For the text-containing cell, return its midpoint in [x, y] coordinate format. 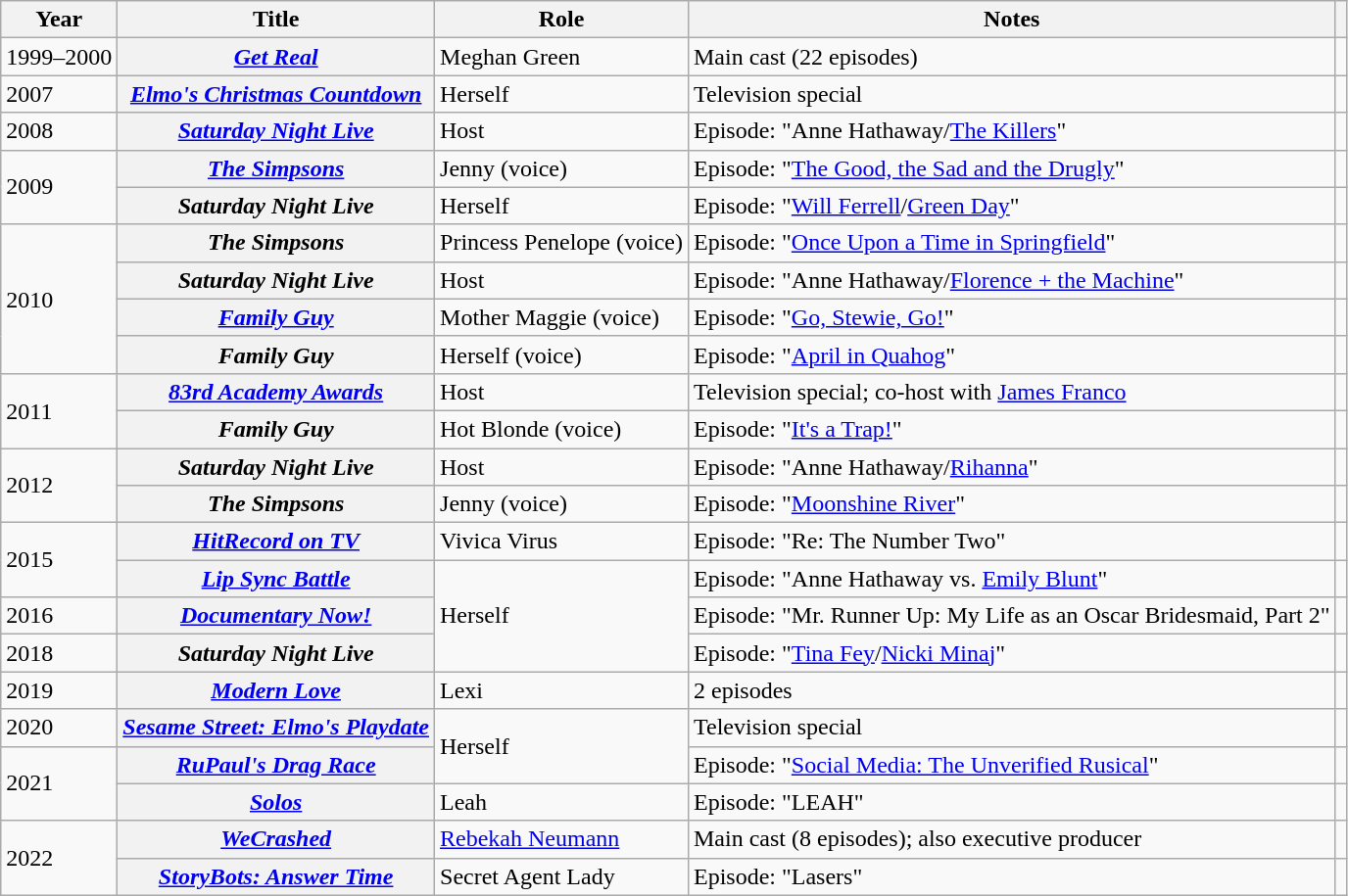
Lip Sync Battle [276, 579]
Episode: "Will Ferrell/Green Day" [1011, 206]
HitRecord on TV [276, 542]
Episode: "LEAH" [1011, 802]
Television special; co-host with James Franco [1011, 392]
Main cast (22 episodes) [1011, 57]
Episode: "It's a Trap!" [1011, 429]
Hot Blonde (voice) [562, 429]
StoryBots: Answer Time [276, 876]
Episode: "Mr. Runner Up: My Life as an Oscar Bridesmaid, Part 2" [1011, 616]
Episode: "Anne Hathaway/The Killers" [1011, 131]
Episode: "Social Media: The Unverified Rusical" [1011, 765]
2018 [59, 653]
Sesame Street: Elmo's Playdate [276, 728]
Episode: "Anne Hathaway/Rihanna" [1011, 467]
Secret Agent Lady [562, 876]
2008 [59, 131]
Episode: "Once Upon a Time in Springfield" [1011, 243]
2007 [59, 94]
Meghan Green [562, 57]
83rd Academy Awards [276, 392]
Title [276, 20]
Elmo's Christmas Countdown [276, 94]
2009 [59, 187]
RuPaul's Drag Race [276, 765]
Episode: "Tina Fey/Nicki Minaj" [1011, 653]
2015 [59, 560]
Episode: "Moonshine River" [1011, 504]
WeCrashed [276, 839]
Get Real [276, 57]
2 episodes [1011, 690]
2012 [59, 486]
Vivica Virus [562, 542]
Year [59, 20]
Episode: "April in Quahog" [1011, 354]
Documentary Now! [276, 616]
Notes [1011, 20]
2011 [59, 410]
Princess Penelope (voice) [562, 243]
Main cast (8 episodes); also executive producer [1011, 839]
Leah [562, 802]
Role [562, 20]
2022 [59, 858]
Episode: "Anne Hathaway/Florence + the Machine" [1011, 280]
Episode: "The Good, the Sad and the Drugly" [1011, 168]
2016 [59, 616]
Herself (voice) [562, 354]
2010 [59, 299]
2019 [59, 690]
Episode: "Go, Stewie, Go!" [1011, 317]
Episode: "Lasers" [1011, 876]
Solos [276, 802]
Mother Maggie (voice) [562, 317]
Episode: "Re: The Number Two" [1011, 542]
Episode: "Anne Hathaway vs. Emily Blunt" [1011, 579]
1999–2000 [59, 57]
2020 [59, 728]
2021 [59, 783]
Lexi [562, 690]
Modern Love [276, 690]
Rebekah Neumann [562, 839]
